Detect which cell encompasses the target text, then output its [x, y] center coordinate. 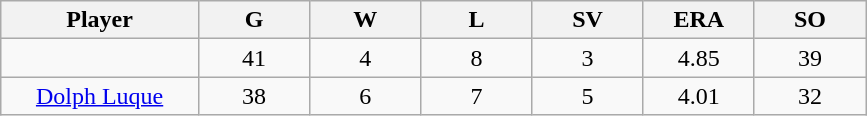
32 [810, 96]
Player [100, 20]
4.85 [698, 58]
Dolph Luque [100, 96]
SO [810, 20]
SV [588, 20]
8 [476, 58]
41 [254, 58]
3 [588, 58]
6 [366, 96]
4.01 [698, 96]
L [476, 20]
7 [476, 96]
ERA [698, 20]
4 [366, 58]
5 [588, 96]
W [366, 20]
G [254, 20]
38 [254, 96]
39 [810, 58]
